Determine the [X, Y] coordinate at the center of the cell enclosing the given text.  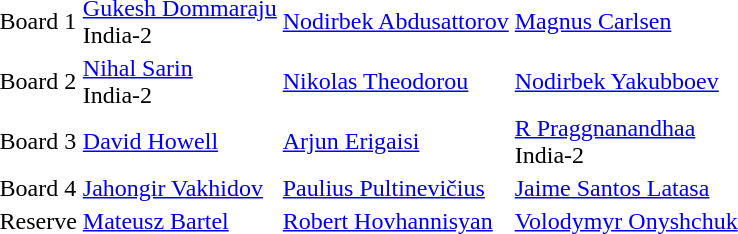
David Howell [180, 142]
Nihal Sarin India-2 [180, 82]
Paulius Pultinevičius [396, 188]
Arjun Erigaisi [396, 142]
Jahongir Vakhidov [180, 188]
Nikolas Theodorou [396, 82]
